Return (X, Y) of the center of cell containing provided text 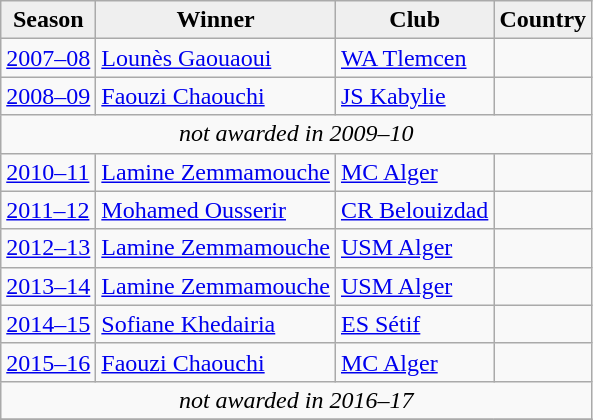
2011–12 (48, 210)
2014–15 (48, 324)
Lounès Gaouaoui (216, 58)
WA Tlemcen (414, 58)
CR Belouizdad (414, 210)
2010–11 (48, 172)
2015–16 (48, 362)
2013–14 (48, 286)
2007–08 (48, 58)
2012–13 (48, 248)
Season (48, 20)
not awarded in 2016–17 (296, 400)
Club (414, 20)
Country (543, 20)
ES Sétif (414, 324)
not awarded in 2009–10 (296, 134)
Sofiane Khedairia (216, 324)
Winner (216, 20)
JS Kabylie (414, 96)
Mohamed Ousserir (216, 210)
2008–09 (48, 96)
